Locate the cell with the specified text and output its (x, y) center coordinate. 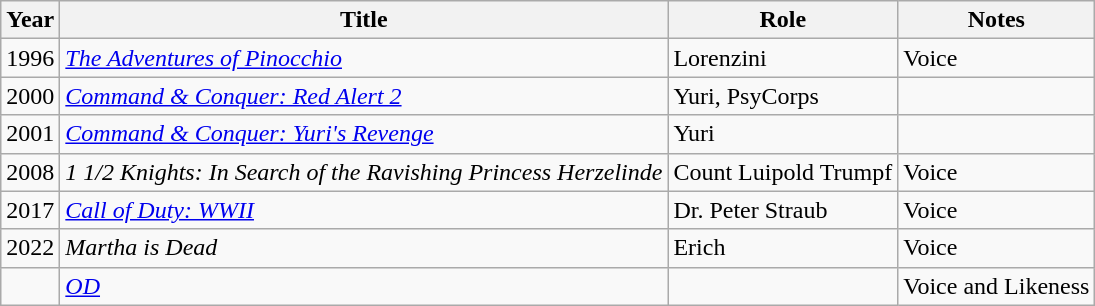
1996 (30, 58)
1 1/2 Knights: In Search of the Ravishing Princess Herzelinde (364, 172)
2008 (30, 172)
Count Luipold Trumpf (783, 172)
The Adventures of Pinocchio (364, 58)
Year (30, 20)
Role (783, 20)
Dr. Peter Straub (783, 210)
Call of Duty: WWII (364, 210)
Notes (996, 20)
Erich (783, 248)
2017 (30, 210)
Lorenzini (783, 58)
Command & Conquer: Yuri's Revenge (364, 134)
2000 (30, 96)
Yuri (783, 134)
OD (364, 286)
Voice and Likeness (996, 286)
2022 (30, 248)
Yuri, PsyCorps (783, 96)
Martha is Dead (364, 248)
2001 (30, 134)
Command & Conquer: Red Alert 2 (364, 96)
Title (364, 20)
